For the text-containing cell, return its midpoint in (X, Y) coordinate format. 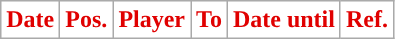
Date (30, 20)
Date until (284, 20)
Player (152, 20)
To (210, 20)
Pos. (86, 20)
Ref. (366, 20)
